Locate the cell with the specified text and output its [x, y] center coordinate. 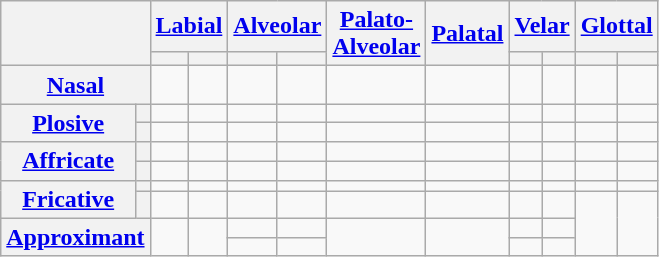
Velar [542, 26]
Approximant [76, 237]
Plosive [68, 123]
Affricate [68, 161]
Palato-Alveolar [376, 34]
Nasal [76, 85]
Fricative [68, 199]
Palatal [468, 34]
Labial [189, 26]
Glottal [616, 26]
Alveolar [278, 26]
